Locate the cell with the specified text and output its (X, Y) center coordinate. 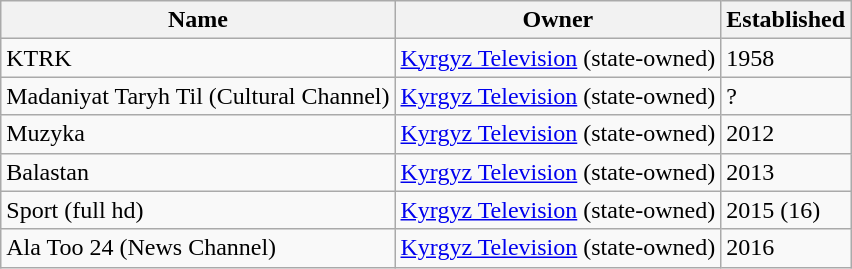
Name (198, 20)
Madaniyat Taryh Til (Cultural Channel) (198, 96)
2015 (16) (786, 210)
Established (786, 20)
2016 (786, 248)
2012 (786, 134)
Owner (558, 20)
2013 (786, 172)
KTRK (198, 58)
1958 (786, 58)
? (786, 96)
Muzyka (198, 134)
Ala Too 24 (News Channel) (198, 248)
Balastan (198, 172)
Sport (full hd) (198, 210)
